Search for the cell housing the specified text and yield its [x, y] center coordinate. 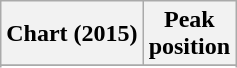
Chart (2015) [72, 34]
Peakposition [189, 34]
